Locate the cell with the specified text and output its (x, y) center coordinate. 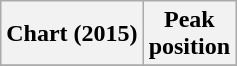
Chart (2015) (72, 34)
Peakposition (189, 34)
